Determine the (X, Y) coordinate at the center of the cell enclosing the given text.  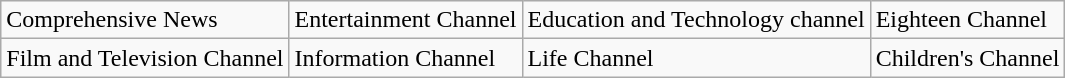
Life Channel (696, 58)
Eighteen Channel (968, 20)
Film and Television Channel (145, 58)
Education and Technology channel (696, 20)
Comprehensive News (145, 20)
Children's Channel (968, 58)
Entertainment Channel (406, 20)
Information Channel (406, 58)
